Find where the given text appears and provide that cell's center as [x, y] coordinate. 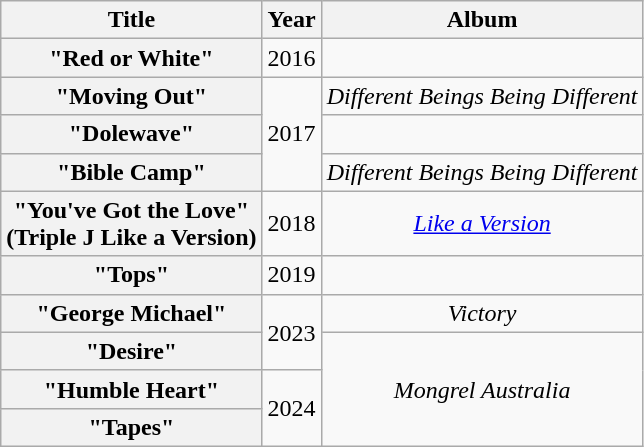
"Tops" [132, 275]
"Red or White" [132, 58]
2017 [292, 134]
"Moving Out" [132, 96]
"Humble Heart" [132, 389]
Mongrel Australia [482, 389]
Like a Version [482, 224]
2024 [292, 408]
2016 [292, 58]
"Dolewave" [132, 134]
Title [132, 20]
Victory [482, 313]
"George Michael" [132, 313]
Year [292, 20]
"Bible Camp" [132, 172]
2023 [292, 332]
"Desire" [132, 351]
2018 [292, 224]
2019 [292, 275]
"You've Got the Love" (Triple J Like a Version) [132, 224]
"Tapes" [132, 427]
Album [482, 20]
